Identify which cell holds the provided text, then report its (x, y) central coordinate. 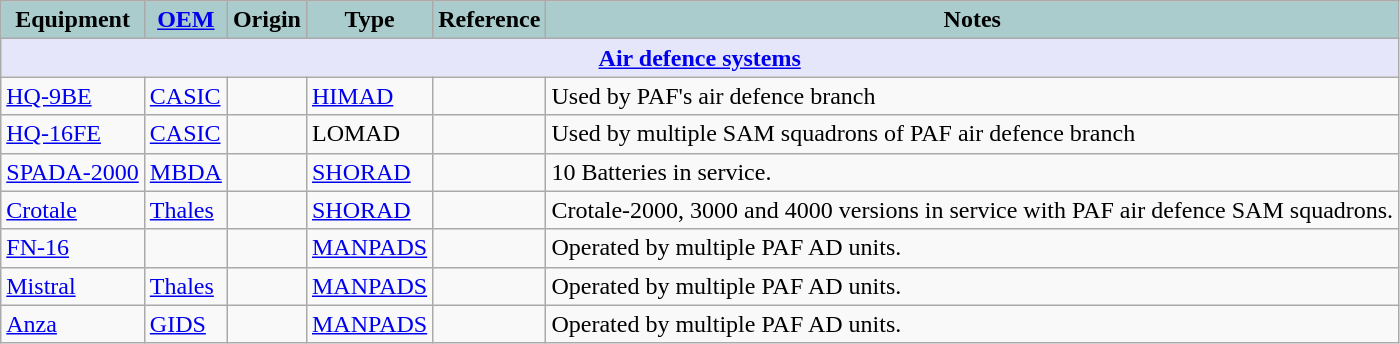
Type (369, 20)
LOMAD (369, 134)
Used by multiple SAM squadrons of PAF air defence branch (972, 134)
Origin (266, 20)
Crotale (73, 210)
FN-16 (73, 248)
Reference (490, 20)
HQ-9BE (73, 96)
Crotale-2000, 3000 and 4000 versions in service with PAF air defence SAM squadrons. (972, 210)
Air defence systems (700, 58)
Notes (972, 20)
SPADA-2000 (73, 172)
MBDA (186, 172)
HQ-16FE (73, 134)
Equipment (73, 20)
GIDS (186, 324)
HIMAD (369, 96)
Used by PAF's air defence branch (972, 96)
Anza (73, 324)
10 Batteries in service. (972, 172)
OEM (186, 20)
Mistral (73, 286)
